From the cell containing the given text, extract its center point as (x, y) coordinate. 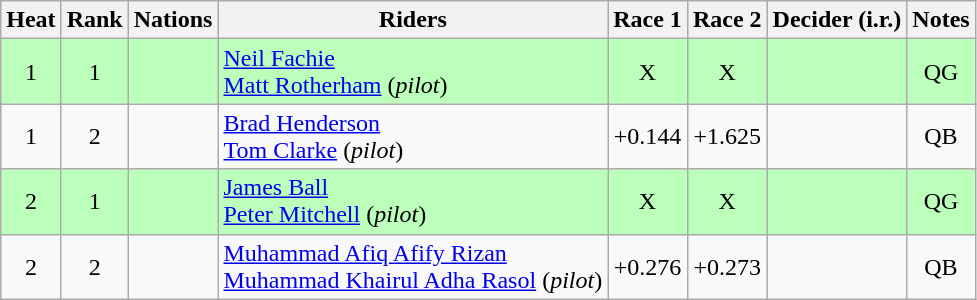
Heat (31, 20)
Neil FachieMatt Rotherham (pilot) (413, 72)
+0.276 (648, 266)
Nations (173, 20)
Notes (941, 20)
+0.144 (648, 136)
Race 2 (727, 20)
Riders (413, 20)
James BallPeter Mitchell (pilot) (413, 202)
+1.625 (727, 136)
Muhammad Afiq Afify RizanMuhammad Khairul Adha Rasol (pilot) (413, 266)
Brad HendersonTom Clarke (pilot) (413, 136)
Rank (94, 20)
Race 1 (648, 20)
+0.273 (727, 266)
Decider (i.r.) (837, 20)
